Capture the cell that displays the provided text and extract its [X, Y] central coordinate. 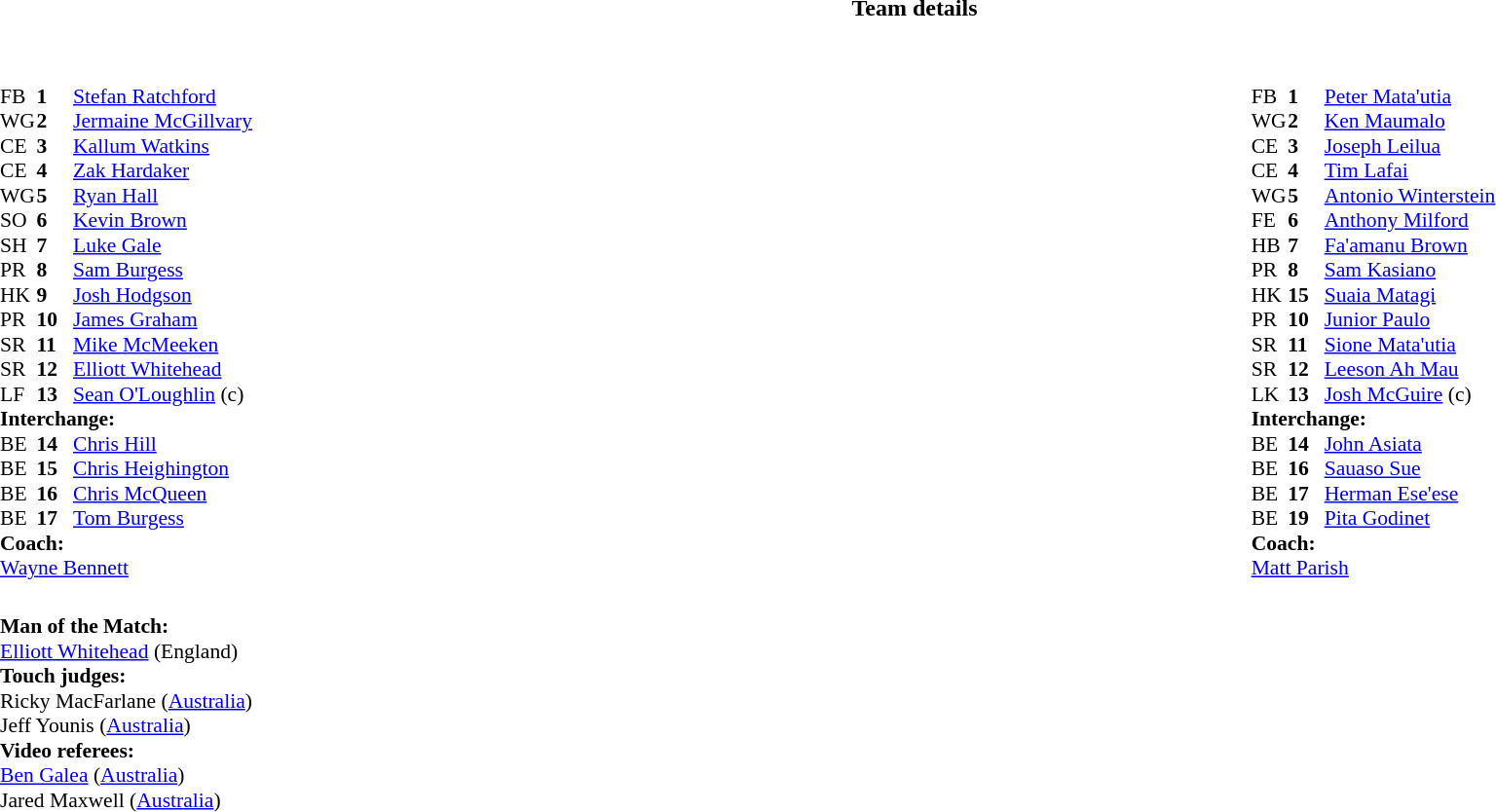
Sam Kasiano [1410, 270]
Joseph Leilua [1410, 146]
Sam Burgess [163, 270]
Wayne Bennett [127, 568]
Chris Hill [163, 444]
LK [1270, 394]
Ryan Hall [163, 196]
Sauaso Sue [1410, 468]
Suaia Matagi [1410, 295]
Mike McMeeken [163, 345]
FE [1270, 221]
Stefan Ratchford [163, 96]
James Graham [163, 320]
SO [19, 221]
Matt Parish [1373, 568]
HB [1270, 245]
Fa'amanu Brown [1410, 245]
Peter Mata'utia [1410, 96]
Ken Maumalo [1410, 122]
LF [19, 394]
Josh Hodgson [163, 295]
Luke Gale [163, 245]
SH [19, 245]
19 [1306, 519]
Jermaine McGillvary [163, 122]
Antonio Winterstein [1410, 196]
John Asiata [1410, 444]
Sione Mata'utia [1410, 345]
Anthony Milford [1410, 221]
Chris Heighington [163, 468]
Elliott Whitehead [163, 369]
Herman Ese'ese [1410, 494]
9 [56, 295]
Tim Lafai [1410, 170]
Tom Burgess [163, 519]
Junior Paulo [1410, 320]
Josh McGuire (c) [1410, 394]
Sean O'Loughlin (c) [163, 394]
Pita Godinet [1410, 519]
Leeson Ah Mau [1410, 369]
Zak Hardaker [163, 170]
Chris McQueen [163, 494]
Kevin Brown [163, 221]
Kallum Watkins [163, 146]
